Provide the (x, y) coordinate of the cell's center where the given text is located.  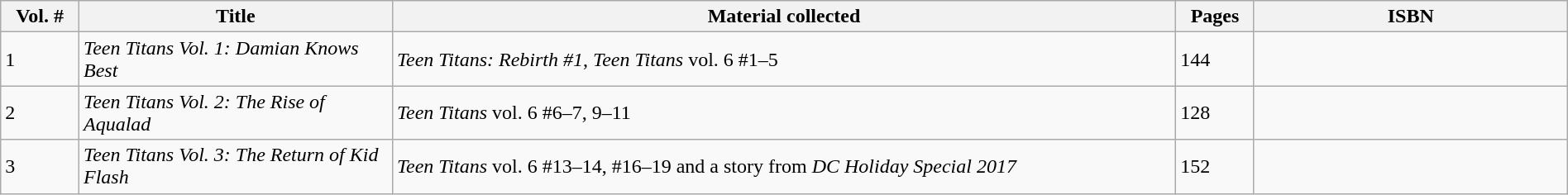
152 (1216, 167)
1 (40, 59)
Teen Titans: Rebirth #1, Teen Titans vol. 6 #1–5 (784, 59)
Title (235, 17)
ISBN (1411, 17)
3 (40, 167)
Teen Titans Vol. 1: Damian Knows Best (235, 59)
Material collected (784, 17)
144 (1216, 59)
2 (40, 112)
Teen Titans Vol. 2: The Rise of Aqualad (235, 112)
Pages (1216, 17)
Vol. # (40, 17)
Teen Titans Vol. 3: The Return of Kid Flash (235, 167)
Teen Titans vol. 6 #6–7, 9–11 (784, 112)
Teen Titans vol. 6 #13–14, #16–19 and a story from DC Holiday Special 2017 (784, 167)
128 (1216, 112)
